From the cell containing the given text, extract its center point as [x, y] coordinate. 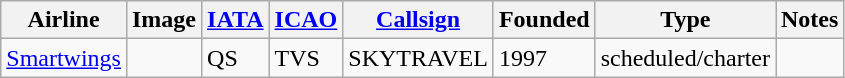
1997 [544, 58]
IATA [236, 20]
Notes [810, 20]
Type [685, 20]
Image [164, 20]
Airline [64, 20]
QS [236, 58]
Smartwings [64, 58]
SKYTRAVEL [418, 58]
Founded [544, 20]
ICAO [306, 20]
TVS [306, 58]
Callsign [418, 20]
scheduled/charter [685, 58]
